Determine the [x, y] coordinate at the center of the cell enclosing the given text.  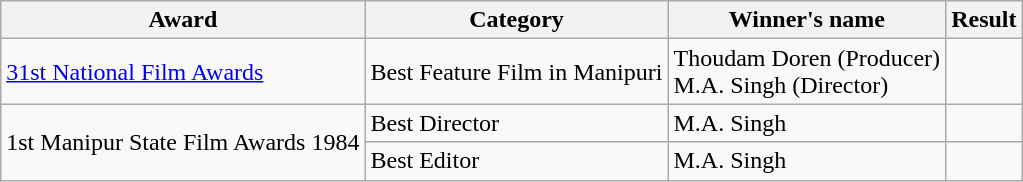
Best Feature Film in Manipuri [516, 72]
Winner's name [807, 20]
1st Manipur State Film Awards 1984 [183, 142]
Category [516, 20]
Result [984, 20]
Thoudam Doren (Producer)M.A. Singh (Director) [807, 72]
31st National Film Awards [183, 72]
Best Editor [516, 161]
Award [183, 20]
Best Director [516, 123]
